Scan for the cell matching the given text and deliver its (x, y) coordinate at center. 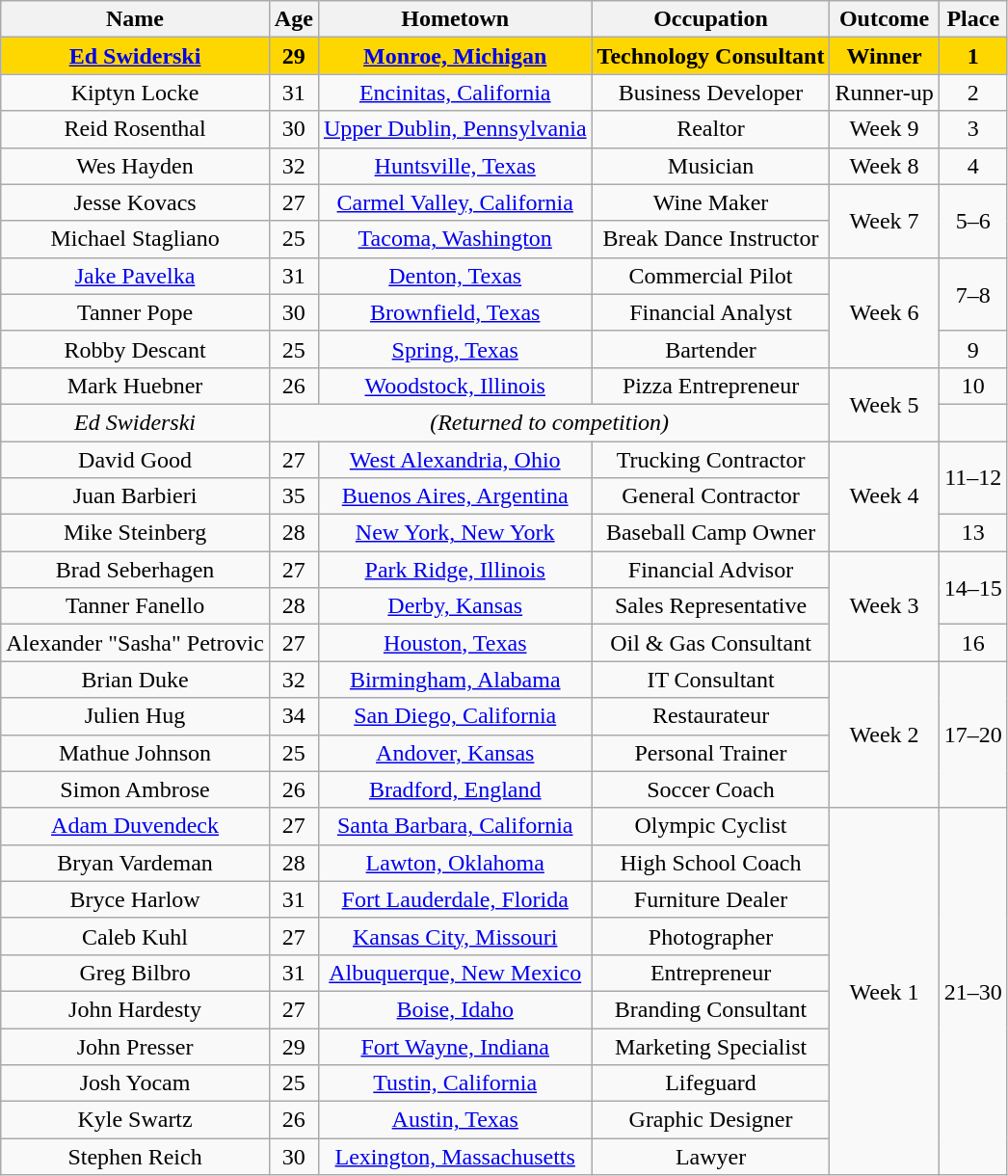
Soccer Coach (711, 789)
Buenos Aires, Argentina (455, 496)
Commercial Pilot (711, 276)
Fort Wayne, Indiana (455, 1046)
Bryce Harlow (135, 899)
7–8 (973, 294)
Carmel Valley, California (455, 202)
Lexington, Massachusetts (455, 1157)
San Diego, California (455, 716)
Photographer (711, 936)
Branding Consultant (711, 1009)
Encinitas, California (455, 93)
Week 9 (885, 129)
14–15 (973, 588)
Sales Representative (711, 606)
Olympic Cyclist (711, 826)
Baseball Camp Owner (711, 533)
Lawyer (711, 1157)
Oil & Gas Consultant (711, 643)
Bartender (711, 349)
Fort Lauderdale, Florida (455, 899)
Lifeguard (711, 1083)
Week 2 (885, 735)
2 (973, 93)
Financial Advisor (711, 570)
Entrepreneur (711, 973)
Furniture Dealer (711, 899)
Jake Pavelka (135, 276)
Tacoma, Washington (455, 239)
Week 3 (885, 606)
Alexander "Sasha" Petrovic (135, 643)
Santa Barbara, California (455, 826)
Place (973, 19)
Age (293, 19)
3 (973, 129)
Restaurateur (711, 716)
High School Coach (711, 863)
Brian Duke (135, 680)
Wine Maker (711, 202)
16 (973, 643)
Week 6 (885, 312)
Julien Hug (135, 716)
Mathue Johnson (135, 753)
West Alexandria, Ohio (455, 460)
Technology Consultant (711, 56)
Andover, Kansas (455, 753)
Birmingham, Alabama (455, 680)
9 (973, 349)
Week 1 (885, 991)
Outcome (885, 19)
Tustin, California (455, 1083)
Greg Bilbro (135, 973)
10 (973, 386)
Derby, Kansas (455, 606)
Winner (885, 56)
Albuquerque, New Mexico (455, 973)
Realtor (711, 129)
General Contractor (711, 496)
Marketing Specialist (711, 1046)
5–6 (973, 221)
Kyle Swartz (135, 1120)
Mike Steinberg (135, 533)
Juan Barbieri (135, 496)
Brownfield, Texas (455, 312)
IT Consultant (711, 680)
17–20 (973, 735)
Boise, Idaho (455, 1009)
Upper Dublin, Pennsylvania (455, 129)
Musician (711, 166)
Business Developer (711, 93)
Bradford, England (455, 789)
Spring, Texas (455, 349)
1 (973, 56)
21–30 (973, 991)
Hometown (455, 19)
34 (293, 716)
Austin, Texas (455, 1120)
Mark Huebner (135, 386)
Josh Yocam (135, 1083)
Brad Seberhagen (135, 570)
Kiptyn Locke (135, 93)
Tanner Fanello (135, 606)
11–12 (973, 478)
Denton, Texas (455, 276)
Caleb Kuhl (135, 936)
Week 8 (885, 166)
Bryan Vardeman (135, 863)
Simon Ambrose (135, 789)
Occupation (711, 19)
Break Dance Instructor (711, 239)
Week 4 (885, 496)
Graphic Designer (711, 1120)
David Good (135, 460)
Runner-up (885, 93)
Robby Descant (135, 349)
Pizza Entrepreneur (711, 386)
Woodstock, Illinois (455, 386)
Adam Duvendeck (135, 826)
Trucking Contractor (711, 460)
Week 7 (885, 221)
Financial Analyst (711, 312)
Michael Stagliano (135, 239)
Park Ridge, Illinois (455, 570)
New York, New York (455, 533)
Houston, Texas (455, 643)
Lawton, Oklahoma (455, 863)
Stephen Reich (135, 1157)
4 (973, 166)
Monroe, Michigan (455, 56)
Huntsville, Texas (455, 166)
Name (135, 19)
Week 5 (885, 404)
(Returned to competition) (549, 422)
Jesse Kovacs (135, 202)
John Hardesty (135, 1009)
John Presser (135, 1046)
35 (293, 496)
Wes Hayden (135, 166)
Kansas City, Missouri (455, 936)
13 (973, 533)
Reid Rosenthal (135, 129)
Personal Trainer (711, 753)
Tanner Pope (135, 312)
